Determine the [X, Y] coordinate at the center of the cell enclosing the given text.  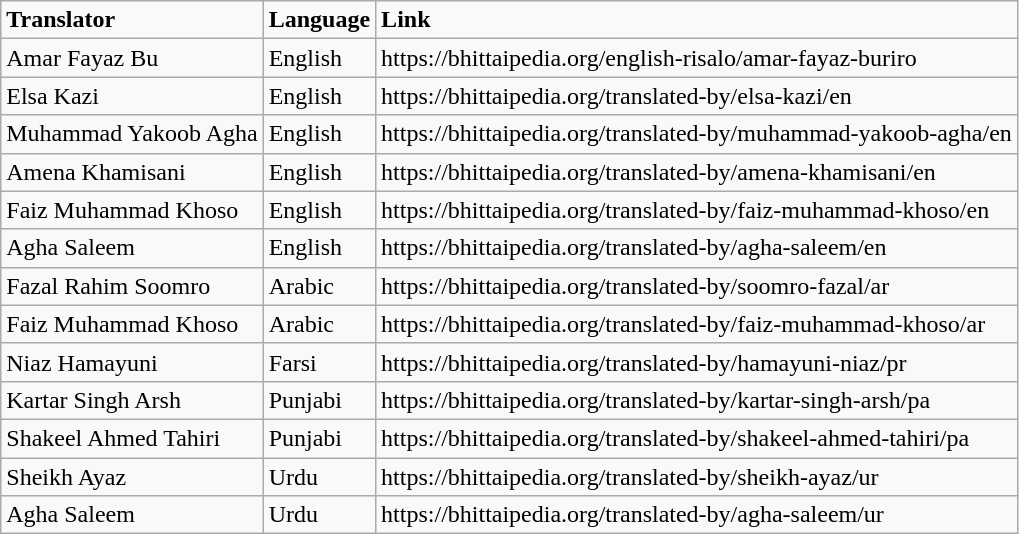
Elsa Kazi [132, 96]
https://bhittaipedia.org/translated-by/faiz-muhammad-khoso/ar [697, 324]
Sheikh Ayaz [132, 477]
Farsi [319, 362]
https://bhittaipedia.org/translated-by/shakeel-ahmed-tahiri/pa [697, 438]
https://bhittaipedia.org/translated-by/soomro-fazal/ar [697, 286]
Amar Fayaz Bu [132, 58]
Link [697, 20]
https://bhittaipedia.org/translated-by/kartar-singh-arsh/pa [697, 400]
Fazal Rahim Soomro [132, 286]
Translator [132, 20]
Language [319, 20]
https://bhittaipedia.org/translated-by/muhammad-yakoob-agha/en [697, 134]
https://bhittaipedia.org/translated-by/faiz-muhammad-khoso/en [697, 210]
Amena Khamisani [132, 172]
https://bhittaipedia.org/translated-by/agha-saleem/en [697, 248]
Kartar Singh Arsh [132, 400]
https://bhittaipedia.org/translated-by/elsa-kazi/en [697, 96]
https://bhittaipedia.org/english-risalo/amar-fayaz-buriro [697, 58]
https://bhittaipedia.org/translated-by/sheikh-ayaz/ur [697, 477]
https://bhittaipedia.org/translated-by/agha-saleem/ur [697, 515]
https://bhittaipedia.org/translated-by/hamayuni-niaz/pr [697, 362]
Niaz Hamayuni [132, 362]
https://bhittaipedia.org/translated-by/amena-khamisani/en [697, 172]
Shakeel Ahmed Tahiri [132, 438]
Muhammad Yakoob Agha [132, 134]
